Return (x, y) of the center of cell containing provided text 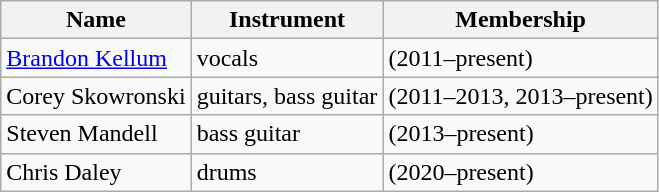
Corey Skowronski (96, 96)
(2011–2013, 2013–present) (520, 96)
Name (96, 20)
drums (287, 172)
Membership (520, 20)
bass guitar (287, 134)
(2011–present) (520, 58)
guitars, bass guitar (287, 96)
Brandon Kellum (96, 58)
Instrument (287, 20)
Chris Daley (96, 172)
(2013–present) (520, 134)
(2020–present) (520, 172)
Steven Mandell (96, 134)
vocals (287, 58)
